Provide the [x, y] coordinate of the cell's center where the given text is located.  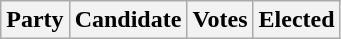
Votes [220, 20]
Party [35, 20]
Candidate [128, 20]
Elected [296, 20]
